Extract the (X, Y) coordinate from the center of the cell holding the provided text.  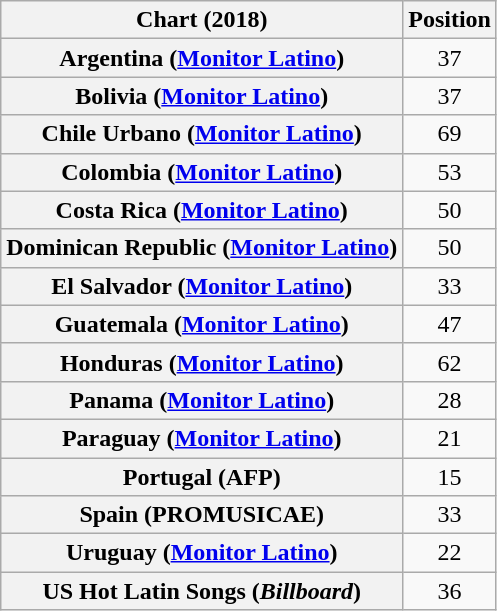
Portugal (AFP) (202, 477)
Chile Urbano (Monitor Latino) (202, 134)
Argentina (Monitor Latino) (202, 58)
28 (450, 400)
36 (450, 591)
Spain (PROMUSICAE) (202, 515)
62 (450, 362)
Paraguay (Monitor Latino) (202, 438)
21 (450, 438)
Honduras (Monitor Latino) (202, 362)
Panama (Monitor Latino) (202, 400)
69 (450, 134)
Uruguay (Monitor Latino) (202, 553)
Costa Rica (Monitor Latino) (202, 210)
47 (450, 324)
Bolivia (Monitor Latino) (202, 96)
Guatemala (Monitor Latino) (202, 324)
Colombia (Monitor Latino) (202, 172)
Chart (2018) (202, 20)
Dominican Republic (Monitor Latino) (202, 248)
53 (450, 172)
Position (450, 20)
22 (450, 553)
US Hot Latin Songs (Billboard) (202, 591)
El Salvador (Monitor Latino) (202, 286)
15 (450, 477)
